Capture the cell that displays the provided text and extract its [x, y] central coordinate. 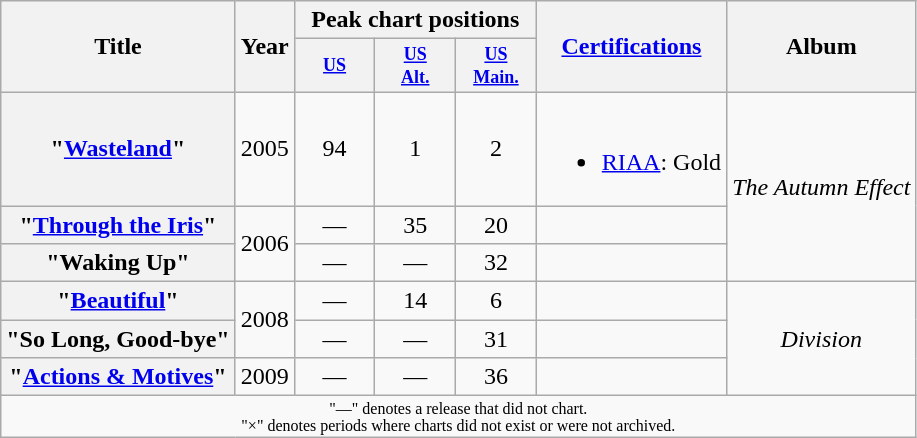
USMain. [496, 66]
USAlt. [416, 66]
RIAA: Gold [631, 148]
Peak chart positions [415, 20]
35 [416, 225]
94 [334, 148]
Title [118, 47]
The Autumn Effect [822, 186]
2009 [264, 377]
2 [496, 148]
"So Long, Good-bye" [118, 339]
"Actions & Motives" [118, 377]
2005 [264, 148]
US [334, 66]
36 [496, 377]
"Beautiful" [118, 301]
2006 [264, 244]
"Waking Up" [118, 263]
1 [416, 148]
"Through the Iris" [118, 225]
"Wasteland" [118, 148]
14 [416, 301]
Year [264, 47]
2008 [264, 320]
Division [822, 339]
6 [496, 301]
Album [822, 47]
20 [496, 225]
31 [496, 339]
32 [496, 263]
"—" denotes a release that did not chart."×" denotes periods where charts did not exist or were not archived. [458, 416]
Certifications [631, 47]
